Identify which cell holds the provided text, then report its (X, Y) central coordinate. 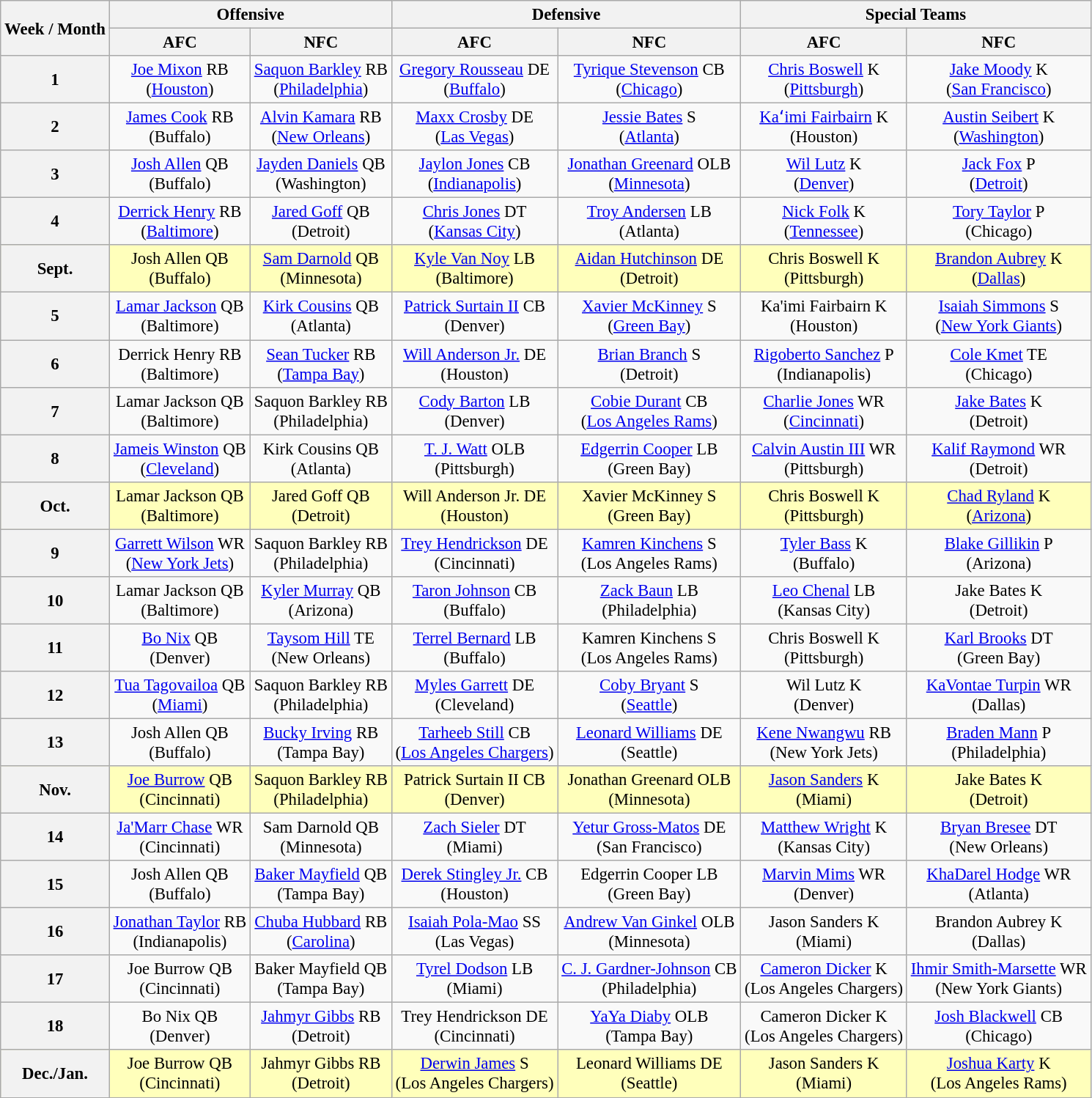
Sept. (56, 268)
Jake Moody K(San Francisco) (998, 79)
Gregory Rousseau DE(Buffalo) (475, 79)
Special Teams (916, 15)
8 (56, 459)
Karl Brooks DT(Green Bay) (998, 648)
YaYa Diaby OLB(Tampa Bay) (649, 1026)
14 (56, 837)
Aidan Hutchinson DE(Detroit) (649, 268)
Kene Nwangwu RB(New York Jets) (824, 742)
Wil Lutz K(Denver) (824, 695)
17 (56, 979)
Taysom Hill TE(New Orleans) (321, 648)
Andrew Van Ginkel OLB(Minnesota) (649, 932)
Defensive (566, 15)
Tyrique Stevenson CB(Chicago) (649, 79)
12 (56, 695)
3 (56, 174)
Sean Tucker RB(Tampa Bay) (321, 364)
Charlie Jones WR(Cincinnati) (824, 410)
15 (56, 884)
Derek Stingley Jr. CB(Houston) (475, 884)
Kyle Van Noy LB(Baltimore) (475, 268)
Chuba Hubbard RB(Carolina) (321, 932)
Isaiah Pola-Mao SS(Las Vegas) (475, 932)
6 (56, 364)
Oct. (56, 506)
Cody Barton LB(Denver) (475, 410)
Braden Mann P(Philadelphia) (998, 742)
Blake Gillikin P(Arizona) (998, 553)
Leo Chenal LB(Kansas City) (824, 601)
5 (56, 317)
Wil Lutz K (Denver) (824, 174)
Kalif Raymond WR(Detroit) (998, 459)
11 (56, 648)
Coby Bryant S(Seattle) (649, 695)
Jayden Daniels QB(Washington) (321, 174)
KaVontae Turpin WR(Dallas) (998, 695)
Ja'Marr Chase WR(Cincinnati) (180, 837)
4 (56, 221)
Nick Folk K(Tennessee) (824, 221)
Jameis Winston QB(Cleveland) (180, 459)
Brian Branch S(Detroit) (649, 364)
Yetur Gross-Matos DE(San Francisco) (649, 837)
Week / Month (56, 28)
Joshua Karty K(Los Angeles Rams) (998, 1075)
Kyler Murray QB(Arizona) (321, 601)
Isaiah Simmons S(New York Giants) (998, 317)
Tarheeb Still CB(Los Angeles Chargers) (475, 742)
Tua Tagovailoa QB(Miami) (180, 695)
Joe Mixon RB(Houston) (180, 79)
Matthew Wright K(Kansas City) (824, 837)
Myles Garrett DE(Cleveland) (475, 695)
Zack Baun LB(Philadelphia) (649, 601)
Tyrel Dodson LB(Miami) (475, 979)
Ka'imi Fairbairn K(Houston) (824, 317)
Zach Sieler DT(Miami) (475, 837)
16 (56, 932)
Offensive (251, 15)
Bryan Bresee DT(New Orleans) (998, 837)
Jessie Bates S(Atlanta) (649, 128)
Derwin James S(Los Angeles Chargers) (475, 1075)
Alvin Kamara RB(New Orleans) (321, 128)
7 (56, 410)
Garrett Wilson WR(New York Jets) (180, 553)
Cole Kmet TE(Chicago) (998, 364)
Jonathan Taylor RB(Indianapolis) (180, 932)
Austin Seibert K(Washington) (998, 128)
13 (56, 742)
Chad Ryland K(Arizona) (998, 506)
T. J. Watt OLB(Pittsburgh) (475, 459)
Tory Taylor P(Chicago) (998, 221)
Terrel Bernard LB(Buffalo) (475, 648)
Nov. (56, 790)
Cobie Durant CB(Los Angeles Rams) (649, 410)
C. J. Gardner-Johnson CB(Philadelphia) (649, 979)
Ihmir Smith-Marsette WR(New York Giants) (998, 979)
18 (56, 1026)
KhaDarel Hodge WR(Atlanta) (998, 884)
Josh Blackwell CB(Chicago) (998, 1026)
9 (56, 553)
Rigoberto Sanchez P(Indianapolis) (824, 364)
Calvin Austin III WR(Pittsburgh) (824, 459)
Jack Fox P(Detroit) (998, 174)
Marvin Mims WR(Denver) (824, 884)
Troy Andersen LB(Atlanta) (649, 221)
Taron Johnson CB(Buffalo) (475, 601)
Kaʻimi Fairbairn K(Houston) (824, 128)
10 (56, 601)
James Cook RB(Buffalo) (180, 128)
Chris Jones DT(Kansas City) (475, 221)
2 (56, 128)
Maxx Crosby DE(Las Vegas) (475, 128)
Jaylon Jones CB(Indianapolis) (475, 174)
Bucky Irving RB(Tampa Bay) (321, 742)
Tyler Bass K(Buffalo) (824, 553)
Dec./Jan. (56, 1075)
1 (56, 79)
